Search for the cell housing the specified text and yield its (x, y) center coordinate. 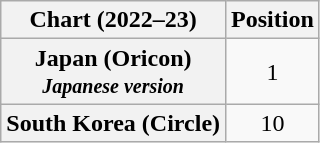
Japan (Oricon)Japanese version (114, 72)
1 (273, 72)
10 (273, 123)
Chart (2022–23) (114, 20)
Position (273, 20)
South Korea (Circle) (114, 123)
